Return the [x, y] coordinate for the center point of the cell that contains the specified text.  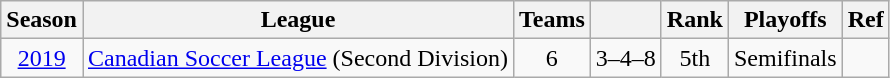
Ref [866, 20]
6 [552, 58]
Rank [694, 20]
5th [694, 58]
League [298, 20]
Teams [552, 20]
Canadian Soccer League (Second Division) [298, 58]
Playoffs [785, 20]
Season [42, 20]
2019 [42, 58]
3–4–8 [626, 58]
Semifinals [785, 58]
